Pinpoint the cell where the given text exists, returning its [X, Y] midpoint coordinate. 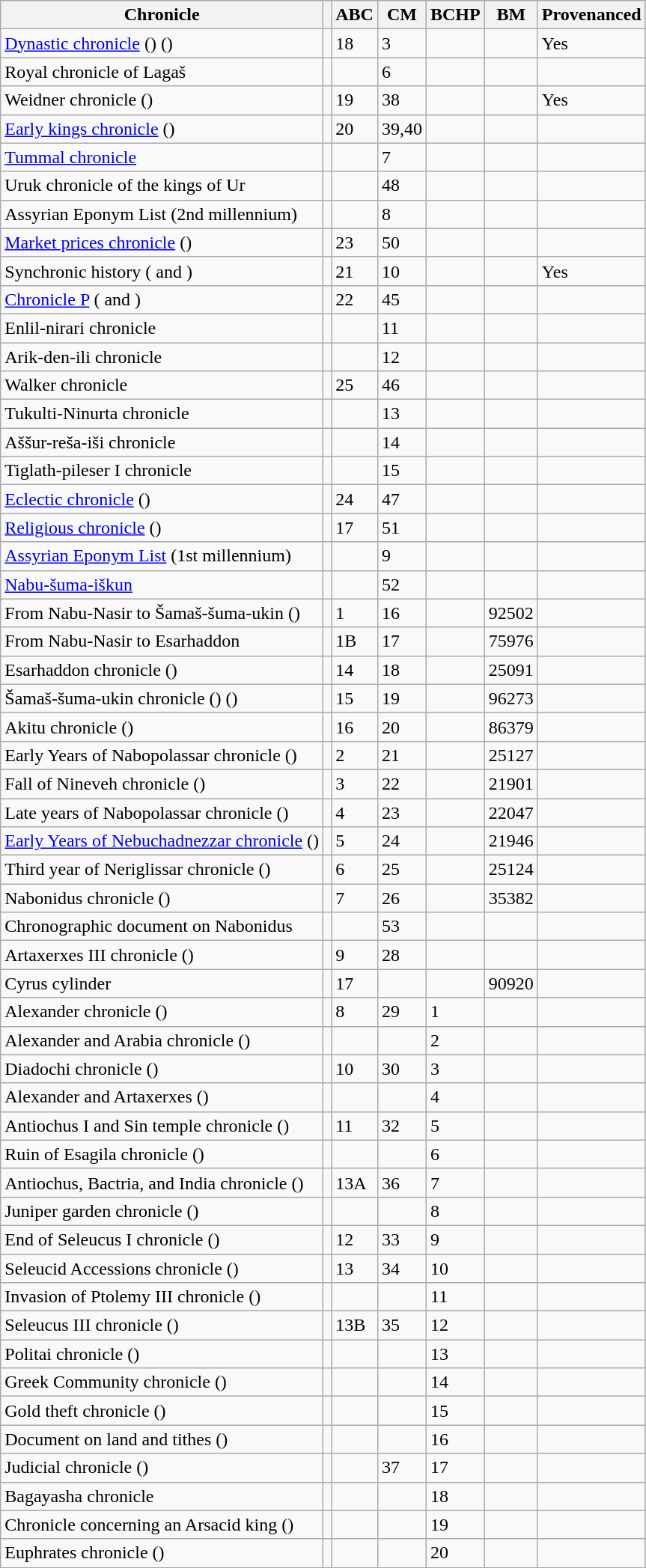
21946 [511, 841]
ABC [355, 15]
Assyrian Eponym List (2nd millennium) [162, 214]
BCHP [455, 15]
21901 [511, 784]
Dynastic chronicle () () [162, 43]
Document on land and tithes () [162, 1439]
Tiglath-pileser I chronicle [162, 471]
25091 [511, 670]
34 [401, 1269]
38 [401, 100]
22047 [511, 812]
90920 [511, 983]
53 [401, 927]
36 [401, 1183]
Market prices chronicle () [162, 242]
Greek Community chronicle () [162, 1382]
Ruin of Esagila chronicle () [162, 1154]
BM [511, 15]
Third year of Neriglissar chronicle () [162, 870]
Juniper garden chronicle () [162, 1211]
Judicial chronicle () [162, 1468]
51 [401, 528]
Alexander and Artaxerxes () [162, 1097]
28 [401, 955]
29 [401, 1012]
30 [401, 1069]
Weidner chronicle () [162, 100]
Invasion of Ptolemy III chronicle () [162, 1297]
13A [355, 1183]
Royal chronicle of Lagaš [162, 72]
Antiochus I and Sin temple chronicle () [162, 1126]
Akitu chronicle () [162, 727]
Alexander chronicle () [162, 1012]
Diadochi chronicle () [162, 1069]
Antiochus, Bactria, and India chronicle () [162, 1183]
Nabu-šuma-iškun [162, 585]
45 [401, 299]
Chronicle P ( and ) [162, 299]
13B [355, 1326]
Religious chronicle () [162, 528]
Cyrus cylinder [162, 983]
Bagayasha chronicle [162, 1496]
26 [401, 898]
Provenanced [591, 15]
1B [355, 641]
35382 [511, 898]
Seleucid Accessions chronicle () [162, 1269]
Chronicle concerning an Arsacid king () [162, 1525]
Walker chronicle [162, 385]
Early Years of Nebuchadnezzar chronicle () [162, 841]
50 [401, 242]
Seleucus III chronicle () [162, 1326]
End of Seleucus I chronicle () [162, 1239]
96273 [511, 698]
75976 [511, 641]
Early Years of Nabopolassar chronicle () [162, 755]
39,40 [401, 129]
92502 [511, 613]
From Nabu-Nasir to Šamaš-šuma-ukin () [162, 613]
Esarhaddon chronicle () [162, 670]
Euphrates chronicle () [162, 1553]
CM [401, 15]
Eclectic chronicle () [162, 499]
33 [401, 1239]
Alexander and Arabia chronicle () [162, 1040]
Aššur-reša-iši chronicle [162, 442]
Fall of Nineveh chronicle () [162, 784]
52 [401, 585]
Gold theft chronicle () [162, 1411]
Artaxerxes III chronicle () [162, 955]
Assyrian Eponym List (1st millennium) [162, 556]
35 [401, 1326]
Chronographic document on Nabonidus [162, 927]
25127 [511, 755]
Chronicle [162, 15]
48 [401, 186]
Synchronic history ( and ) [162, 271]
47 [401, 499]
From Nabu-Nasir to Esarhaddon [162, 641]
37 [401, 1468]
Nabonidus chronicle () [162, 898]
Enlil-nirari chronicle [162, 328]
Šamaš-šuma-ukin chronicle () () [162, 698]
Politai chronicle () [162, 1354]
Tukulti-Ninurta chronicle [162, 414]
Uruk chronicle of the kings of Ur [162, 186]
46 [401, 385]
32 [401, 1126]
Arik-den-ili chronicle [162, 357]
Early kings chronicle () [162, 129]
Tummal chronicle [162, 157]
Late years of Nabopolassar chronicle () [162, 812]
25124 [511, 870]
86379 [511, 727]
